Determine the [X, Y] coordinate at the center of the cell enclosing the given text.  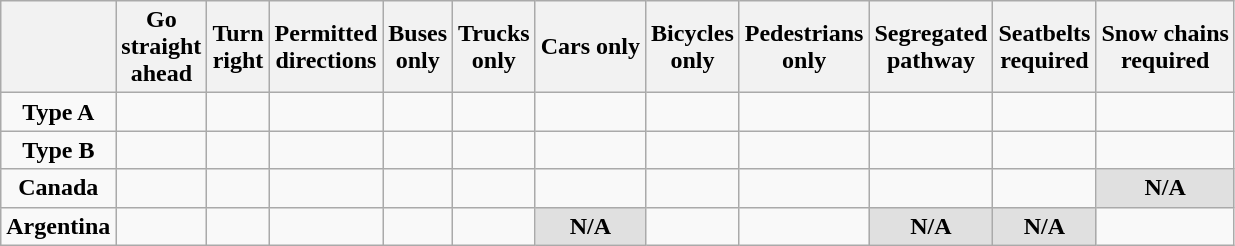
Snow chains required [1165, 47]
Cars only [590, 47]
Pedestriansonly [804, 47]
Canada [58, 188]
Trucksonly [494, 47]
Permitted directions [326, 47]
Type A [58, 112]
Bicyclesonly [693, 47]
Go straight ahead [162, 47]
Argentina [58, 226]
Type B [58, 150]
Segregated pathway [931, 47]
Turnright [238, 47]
Busesonly [418, 47]
Seatbelts required [1044, 47]
